Find where the given text appears and provide that cell's center as (x, y) coordinate. 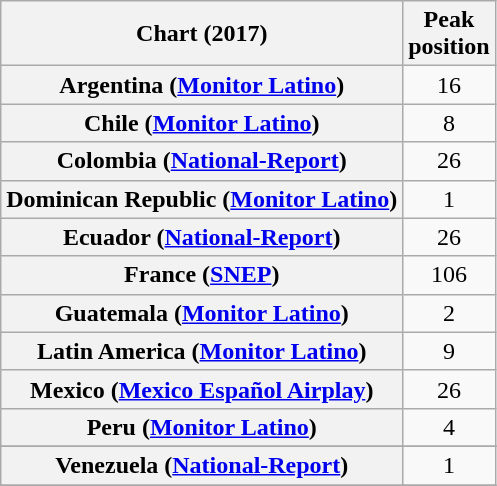
Peru (Monitor Latino) (202, 427)
106 (449, 275)
Chart (2017) (202, 34)
Venezuela (National-Report) (202, 465)
9 (449, 351)
Ecuador (National-Report) (202, 237)
16 (449, 85)
Chile (Monitor Latino) (202, 123)
Mexico (Mexico Español Airplay) (202, 389)
Guatemala (Monitor Latino) (202, 313)
8 (449, 123)
Colombia (National-Report) (202, 161)
2 (449, 313)
Peakposition (449, 34)
Latin America (Monitor Latino) (202, 351)
France (SNEP) (202, 275)
Dominican Republic (Monitor Latino) (202, 199)
4 (449, 427)
Argentina (Monitor Latino) (202, 85)
